Locate the cell with the specified text and output its [X, Y] center coordinate. 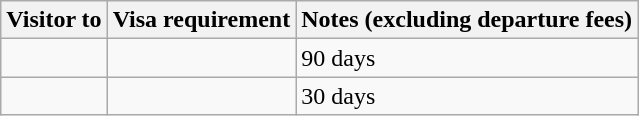
Notes (excluding departure fees) [467, 20]
Visa requirement [202, 20]
90 days [467, 58]
30 days [467, 96]
Visitor to [54, 20]
